Capture the cell that displays the provided text and extract its (X, Y) central coordinate. 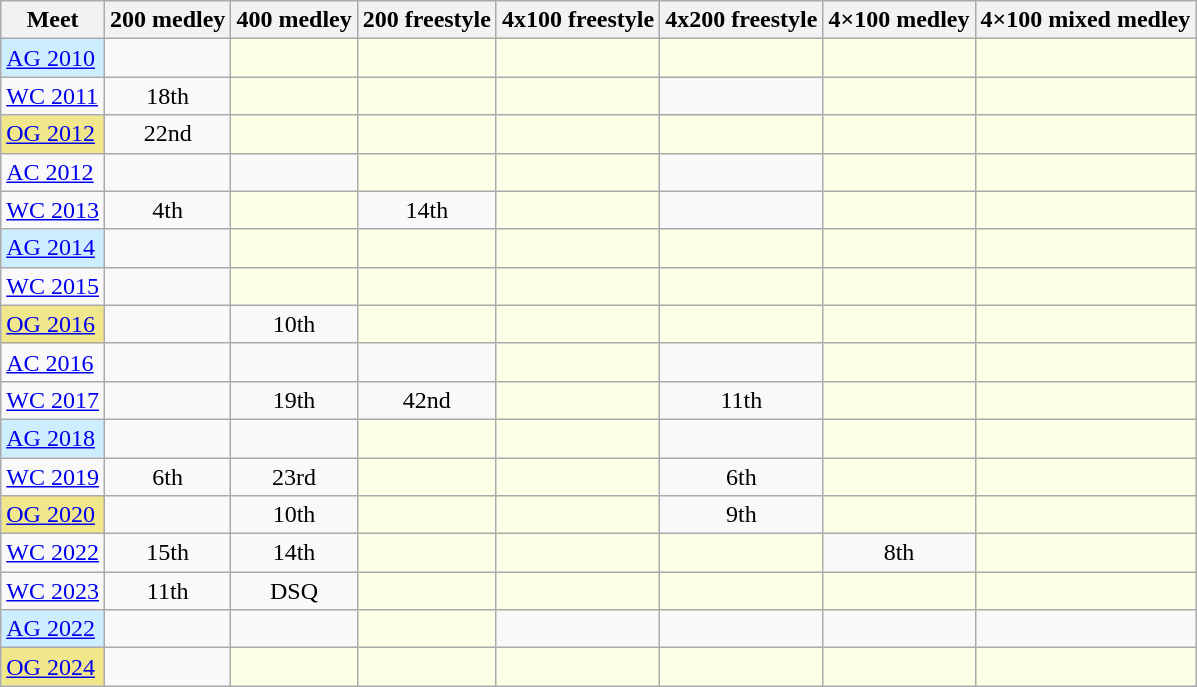
AG 2018 (53, 438)
4x100 freestyle (578, 20)
19th (294, 400)
23rd (294, 477)
200 medley (167, 20)
4x200 freestyle (742, 20)
8th (899, 553)
18th (167, 96)
WC 2023 (53, 591)
OG 2012 (53, 134)
WC 2011 (53, 96)
WC 2019 (53, 477)
4th (167, 210)
22nd (167, 134)
4×100 medley (899, 20)
AC 2012 (53, 172)
WC 2022 (53, 553)
AC 2016 (53, 362)
200 freestyle (426, 20)
AG 2010 (53, 58)
AG 2022 (53, 629)
WC 2017 (53, 400)
WC 2013 (53, 210)
42nd (426, 400)
DSQ (294, 591)
OG 2020 (53, 515)
AG 2014 (53, 248)
15th (167, 553)
Meet (53, 20)
4×100 mixed medley (1086, 20)
400 medley (294, 20)
OG 2016 (53, 324)
WC 2015 (53, 286)
9th (742, 515)
OG 2024 (53, 667)
